Pinpoint the cell where the given text exists, returning its [x, y] midpoint coordinate. 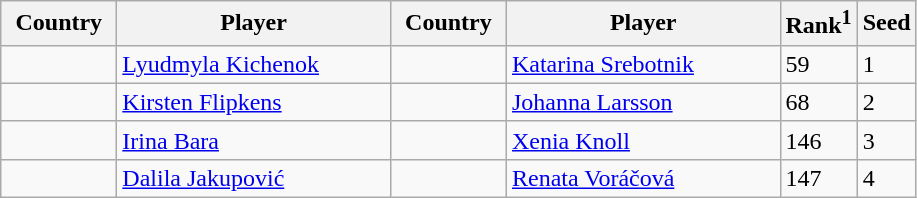
Katarina Srebotnik [643, 64]
146 [818, 140]
2 [886, 102]
59 [818, 64]
147 [818, 178]
68 [818, 102]
Xenia Knoll [643, 140]
Lyudmyla Kichenok [254, 64]
Seed [886, 24]
Kirsten Flipkens [254, 102]
Irina Bara [254, 140]
Dalila Jakupović [254, 178]
4 [886, 178]
Renata Voráčová [643, 178]
3 [886, 140]
Rank1 [818, 24]
1 [886, 64]
Johanna Larsson [643, 102]
